Search for the cell housing the specified text and yield its [X, Y] center coordinate. 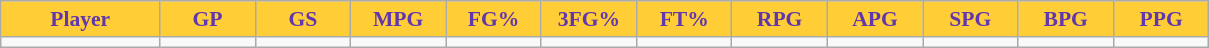
FG% [494, 19]
BPG [1066, 19]
MPG [398, 19]
GS [302, 19]
GP [208, 19]
Player [80, 19]
SPG [970, 19]
3FG% [588, 19]
PPG [1161, 19]
APG [874, 19]
RPG [780, 19]
FT% [684, 19]
